Scan for the cell matching the given text and deliver its (X, Y) coordinate at center. 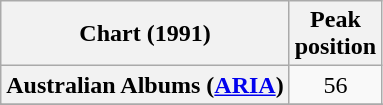
Chart (1991) (145, 34)
56 (335, 85)
Australian Albums (ARIA) (145, 85)
Peakposition (335, 34)
